Identify which cell holds the provided text, then report its (X, Y) central coordinate. 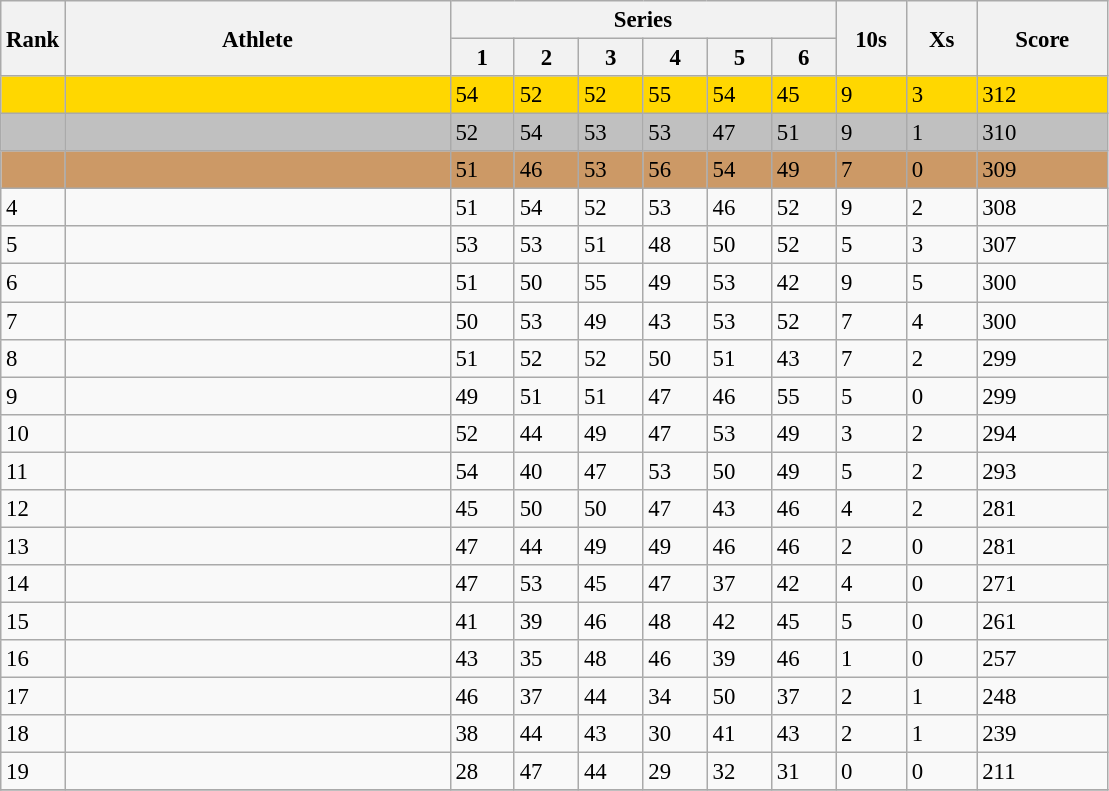
Score (1042, 38)
10s (872, 38)
30 (675, 734)
293 (1042, 471)
248 (1042, 697)
Series (643, 20)
312 (1042, 95)
Xs (942, 38)
17 (33, 697)
307 (1042, 245)
14 (33, 584)
31 (803, 772)
34 (675, 697)
310 (1042, 133)
271 (1042, 584)
309 (1042, 170)
38 (482, 734)
10 (33, 433)
28 (482, 772)
32 (739, 772)
239 (1042, 734)
29 (675, 772)
257 (1042, 659)
8 (33, 358)
11 (33, 471)
40 (546, 471)
294 (1042, 433)
56 (675, 170)
16 (33, 659)
15 (33, 621)
211 (1042, 772)
12 (33, 509)
13 (33, 546)
18 (33, 734)
261 (1042, 621)
35 (546, 659)
Rank (33, 38)
Athlete (258, 38)
19 (33, 772)
308 (1042, 208)
